Provide the (x, y) coordinate of the cell's center where the given text is located.  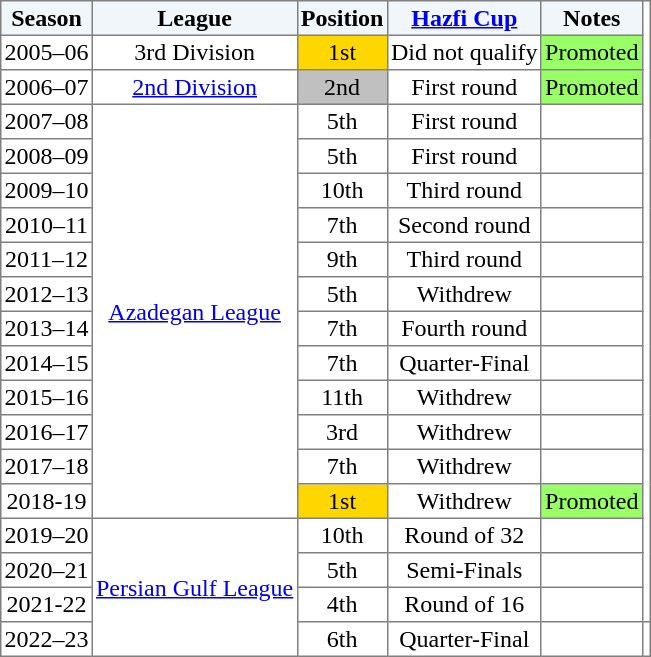
Persian Gulf League (194, 587)
Azadegan League (194, 311)
2021-22 (47, 604)
2007–08 (47, 121)
2009–10 (47, 190)
2022–23 (47, 639)
2015–16 (47, 397)
6th (342, 639)
Hazfi Cup (464, 18)
2012–13 (47, 294)
4th (342, 604)
2011–12 (47, 259)
2008–09 (47, 156)
Fourth round (464, 328)
2nd (342, 87)
3rd Division (194, 52)
2005–06 (47, 52)
Semi-Finals (464, 570)
2013–14 (47, 328)
2020–21 (47, 570)
Round of 32 (464, 535)
2016–17 (47, 432)
Notes (592, 18)
2014–15 (47, 363)
2018-19 (47, 501)
11th (342, 397)
Position (342, 18)
2019–20 (47, 535)
League (194, 18)
3rd (342, 432)
9th (342, 259)
2010–11 (47, 225)
2nd Division (194, 87)
2017–18 (47, 466)
Season (47, 18)
Second round (464, 225)
2006–07 (47, 87)
Round of 16 (464, 604)
Did not qualify (464, 52)
